Extract the (X, Y) coordinate from the center of the cell holding the provided text.  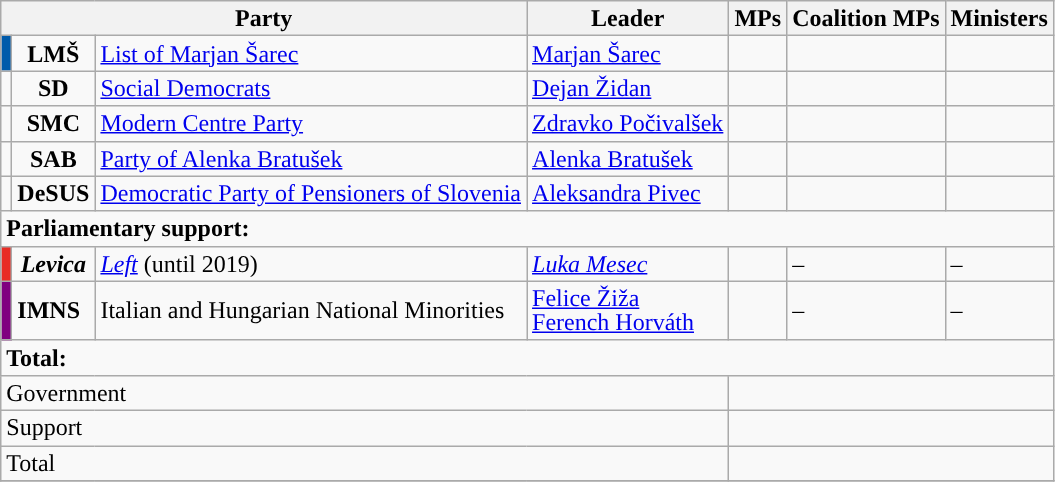
Left (until 2019) (311, 264)
Coalition MPs (866, 18)
Zdravko Počivalšek (628, 124)
Total: (528, 358)
Leader (628, 18)
Social Democrats (311, 88)
SAB (54, 158)
DeSUS (54, 194)
Dejan Židan (628, 88)
Total (365, 464)
Marjan Šarec (628, 54)
Luka Mesec (628, 264)
Party (264, 18)
Party of Alenka Bratušek (311, 158)
SMC (54, 124)
LMŠ (54, 54)
MPs (758, 18)
Aleksandra Pivec (628, 194)
Support (365, 428)
Italian and Hungarian National Minorities (311, 310)
Democratic Party of Pensioners of Slovenia (311, 194)
Parliamentary support: (528, 228)
Government (365, 392)
IMNS (54, 310)
Felice ŽižaFerench Horváth (628, 310)
SD (54, 88)
List of Marjan Šarec (311, 54)
Ministers (999, 18)
Alenka Bratušek (628, 158)
Modern Centre Party (311, 124)
Levica (54, 264)
